Return (X, Y) of the center of cell containing provided text 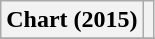
Chart (2015) (72, 20)
